Return the [X, Y] coordinate for the center point of the cell that contains the specified text.  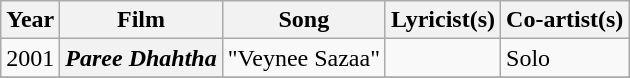
Song [304, 20]
"Veynee Sazaa" [304, 58]
Year [30, 20]
2001 [30, 58]
Lyricist(s) [442, 20]
Co-artist(s) [565, 20]
Solo [565, 58]
Paree Dhahtha [141, 58]
Film [141, 20]
